Capture the cell that displays the provided text and extract its (X, Y) central coordinate. 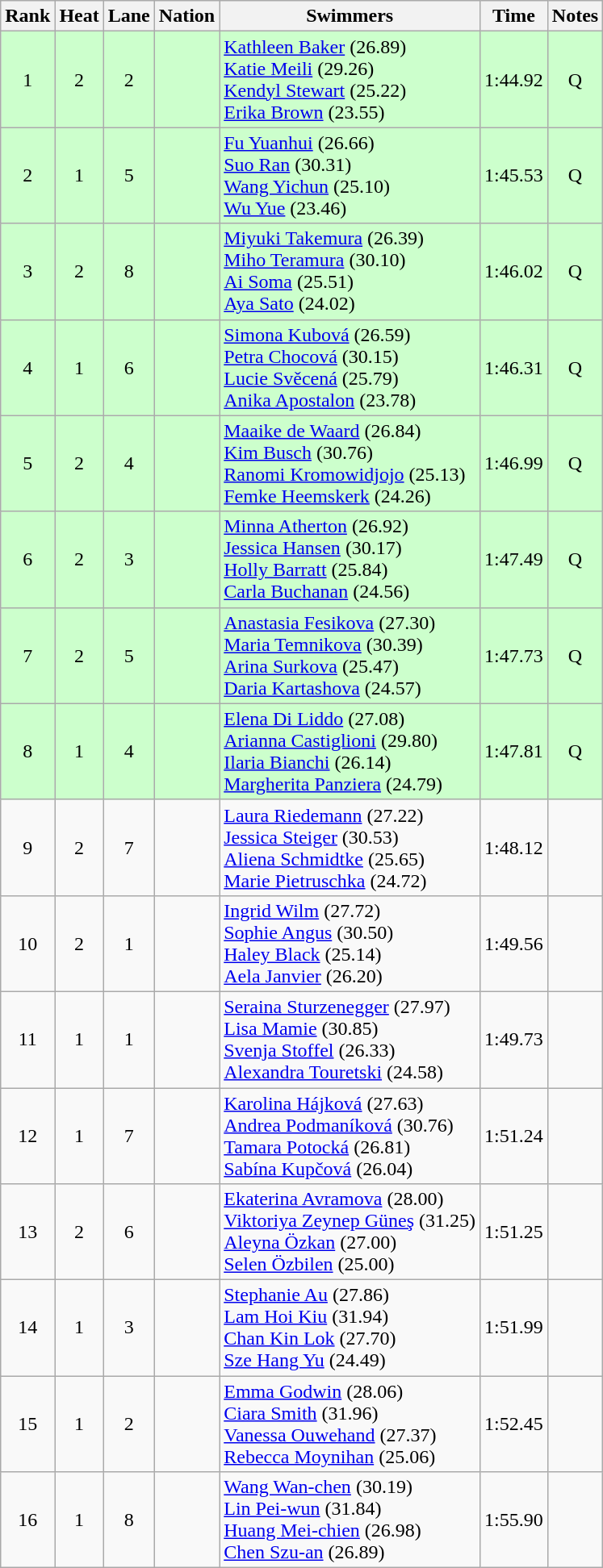
1:47.73 (514, 655)
1:47.81 (514, 752)
Karolina Hájková (27.63)Andrea Podmaníková (30.76)Tamara Potocká (26.81)Sabína Kupčová (26.04) (350, 1136)
Maaike de Waard (26.84)Kim Busch (30.76)Ranomi Kromowidjojo (25.13)Femke Heemskerk (24.26) (350, 463)
1:49.56 (514, 944)
1:46.31 (514, 368)
1:44.92 (514, 79)
Simona Kubová (26.59)Petra Chocová (30.15)Lucie Svěcená (25.79)Anika Apostalon (23.78) (350, 368)
Rank (27, 16)
1:49.73 (514, 1039)
11 (27, 1039)
Stephanie Au (27.86) Lam Hoi Kiu (31.94)Chan Kin Lok (27.70)Sze Hang Yu (24.49) (350, 1328)
12 (27, 1136)
Anastasia Fesikova (27.30)Maria Temnikova (30.39)Arina Surkova (25.47)Daria Kartashova (24.57) (350, 655)
Kathleen Baker (26.89)Katie Meili (29.26)Kendyl Stewart (25.22)Erika Brown (23.55) (350, 79)
Miyuki Takemura (26.39)Miho Teramura (30.10)Ai Soma (25.51)Aya Sato (24.02) (350, 271)
Ekaterina Avramova (28.00) Viktoriya Zeynep Güneş (31.25)Aleyna Özkan (27.00)Selen Özbilen (25.00) (350, 1232)
Lane (129, 16)
Swimmers (350, 16)
Nation (186, 16)
1:52.45 (514, 1424)
16 (27, 1520)
1:47.49 (514, 560)
Ingrid Wilm (27.72)Sophie Angus (30.50)Haley Black (25.14)Aela Janvier (26.20) (350, 944)
Heat (79, 16)
1:46.02 (514, 271)
14 (27, 1328)
1:51.24 (514, 1136)
Seraina Sturzenegger (27.97)Lisa Mamie (30.85)Svenja Stoffel (26.33)Alexandra Touretski (24.58) (350, 1039)
Minna Atherton (26.92)Jessica Hansen (30.17)Holly Barratt (25.84)Carla Buchanan (24.56) (350, 560)
Time (514, 16)
Notes (575, 16)
1:46.99 (514, 463)
Elena Di Liddo (27.08)Arianna Castiglioni (29.80)Ilaria Bianchi (26.14)Margherita Panziera (24.79) (350, 752)
1:51.99 (514, 1328)
1:51.25 (514, 1232)
13 (27, 1232)
1:45.53 (514, 176)
1:55.90 (514, 1520)
Fu Yuanhui (26.66)Suo Ran (30.31)Wang Yichun (25.10)Wu Yue (23.46) (350, 176)
9 (27, 847)
1:48.12 (514, 847)
15 (27, 1424)
Wang Wan-chen (30.19) Lin Pei-wun (31.84)Huang Mei-chien (26.98)Chen Szu-an (26.89) (350, 1520)
Emma Godwin (28.06) Ciara Smith (31.96)Vanessa Ouwehand (27.37)Rebecca Moynihan (25.06) (350, 1424)
Laura Riedemann (27.22)Jessica Steiger (30.53)Aliena Schmidtke (25.65)Marie Pietruschka (24.72) (350, 847)
10 (27, 944)
